Determine the [X, Y] coordinate at the center of the cell enclosing the given text.  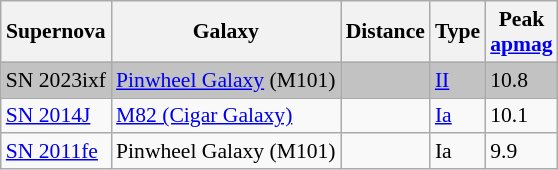
10.1 [521, 116]
10.8 [521, 80]
SN 2011fe [56, 152]
SN 2014J [56, 116]
II [458, 80]
Galaxy [226, 32]
Peakapmag [521, 32]
9.9 [521, 152]
Type [458, 32]
M82 (Cigar Galaxy) [226, 116]
Distance [386, 32]
SN 2023ixf [56, 80]
Supernova [56, 32]
